Determine the (x, y) coordinate at the center of the cell enclosing the given text.  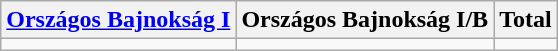
Total (526, 20)
Országos Bajnokság I/B (365, 20)
Országos Bajnokság I (118, 20)
